Search for the cell housing the specified text and yield its (X, Y) center coordinate. 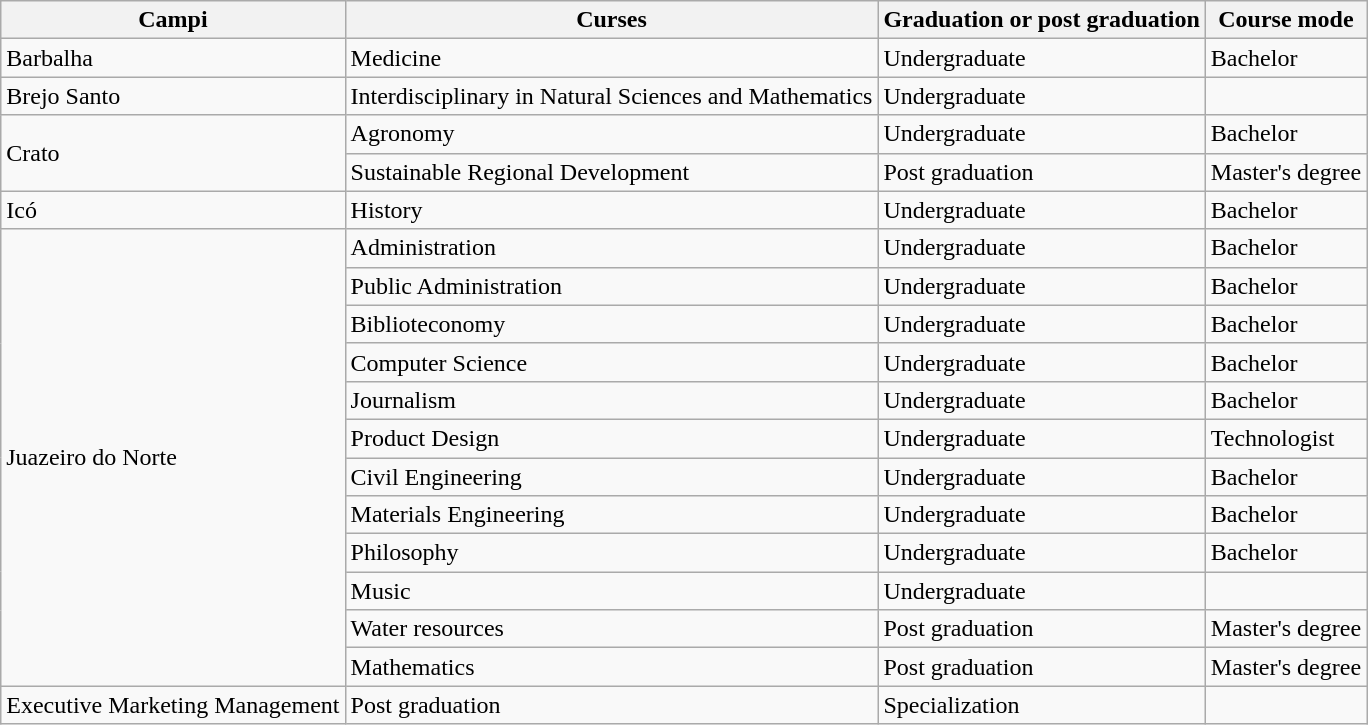
Administration (612, 248)
Water resources (612, 629)
Music (612, 591)
Biblioteconomy (612, 324)
Computer Science (612, 362)
Campi (173, 20)
Technologist (1286, 438)
Graduation or post graduation (1042, 20)
Product Design (612, 438)
Course mode (1286, 20)
Public Administration (612, 286)
Icó (173, 210)
Curses (612, 20)
Mathematics (612, 667)
Executive Marketing Management (173, 705)
History (612, 210)
Barbalha (173, 58)
Civil Engineering (612, 477)
Crato (173, 153)
Journalism (612, 400)
Interdisciplinary in Natural Sciences and Mathematics (612, 96)
Specialization (1042, 705)
Brejo Santo (173, 96)
Medicine (612, 58)
Agronomy (612, 134)
Juazeiro do Norte (173, 458)
Materials Engineering (612, 515)
Philosophy (612, 553)
Sustainable Regional Development (612, 172)
